Capture the cell that displays the provided text and extract its [x, y] central coordinate. 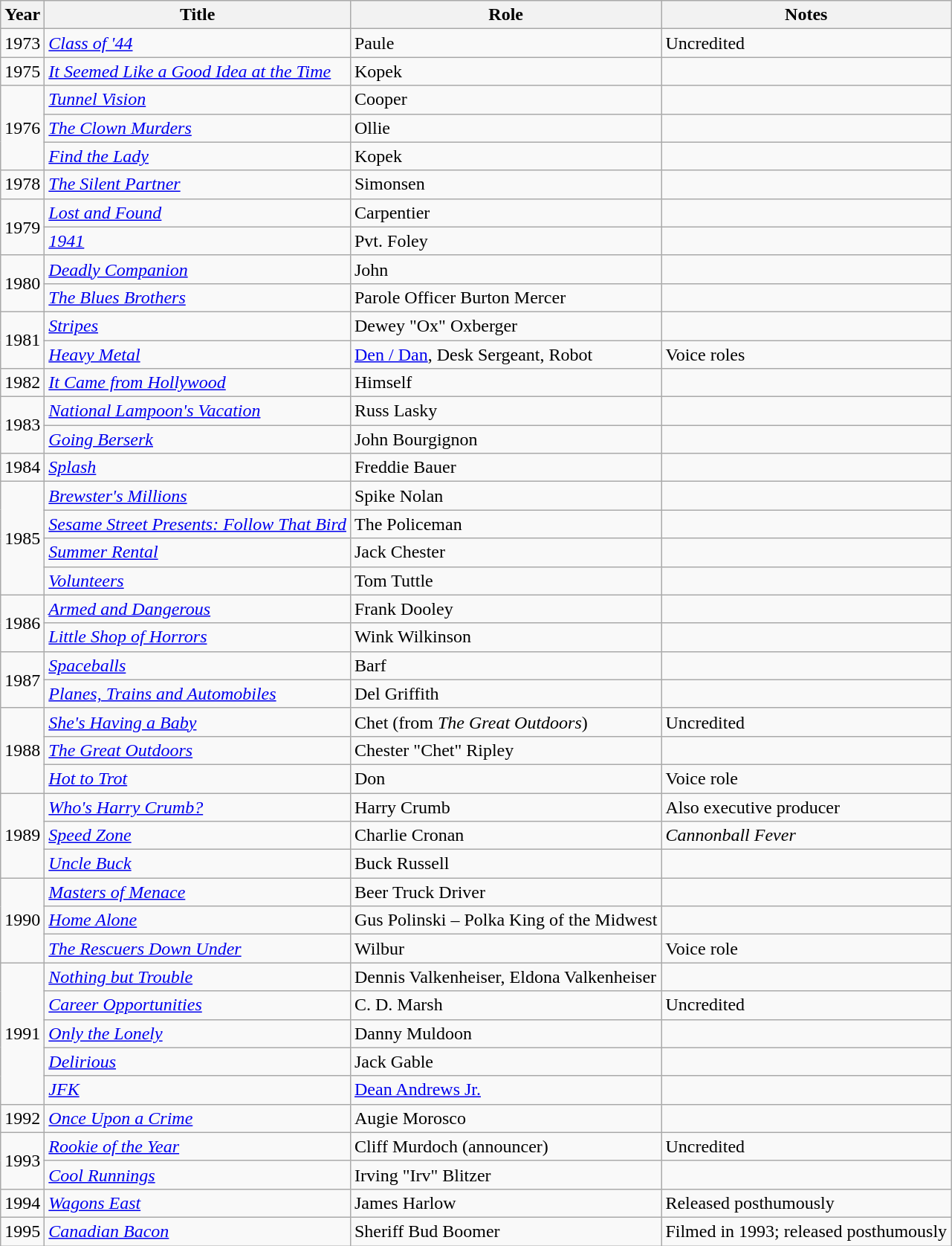
1992 [22, 1118]
1980 [22, 283]
Stripes [198, 326]
1988 [22, 750]
Dewey "Ox" Oxberger [505, 326]
1978 [22, 184]
JFK [198, 1090]
1983 [22, 425]
Only the Lonely [198, 1033]
Summer Rental [198, 552]
Little Shop of Horrors [198, 637]
1975 [22, 71]
Tunnel Vision [198, 100]
1993 [22, 1161]
Delirious [198, 1062]
1990 [22, 920]
It Seemed Like a Good Idea at the Time [198, 71]
Harry Crumb [505, 807]
John Bourgignon [505, 439]
1941 [198, 241]
Gus Polinski – Polka King of the Midwest [505, 920]
1984 [22, 468]
Carpentier [505, 213]
Danny Muldoon [505, 1033]
1985 [22, 538]
Cool Runnings [198, 1175]
Hot to Trot [198, 778]
1991 [22, 1033]
Brewster's Millions [198, 496]
Heavy Metal [198, 355]
Volunteers [198, 581]
Jack Chester [505, 552]
Sheriff Bud Boomer [505, 1231]
National Lampoon's Vacation [198, 411]
1979 [22, 227]
Filmed in 1993; released posthumously [806, 1231]
Spaceballs [198, 665]
Cooper [505, 100]
Going Berserk [198, 439]
Paule [505, 43]
The Policeman [505, 524]
Cliff Murdoch (announcer) [505, 1146]
Notes [806, 15]
Irving "Irv" Blitzer [505, 1175]
Planes, Trains and Automobiles [198, 694]
Find the Lady [198, 156]
1995 [22, 1231]
Augie Morosco [505, 1118]
Home Alone [198, 920]
Freddie Bauer [505, 468]
Title [198, 15]
1973 [22, 43]
Don [505, 778]
Career Opportunities [198, 1005]
Canadian Bacon [198, 1231]
The Great Outdoors [198, 750]
Barf [505, 665]
Dean Andrews Jr. [505, 1090]
Cannonball Fever [806, 836]
1982 [22, 383]
Wagons East [198, 1203]
Himself [505, 383]
Armed and Dangerous [198, 609]
Speed Zone [198, 836]
The Rescuers Down Under [198, 949]
Released posthumously [806, 1203]
Del Griffith [505, 694]
Role [505, 15]
Voice roles [806, 355]
1987 [22, 680]
Parole Officer Burton Mercer [505, 297]
Once Upon a Crime [198, 1118]
It Came from Hollywood [198, 383]
Uncle Buck [198, 864]
Frank Dooley [505, 609]
Chet (from The Great Outdoors) [505, 722]
1976 [22, 128]
Who's Harry Crumb? [198, 807]
Jack Gable [505, 1062]
1989 [22, 835]
Year [22, 15]
1986 [22, 623]
Buck Russell [505, 864]
Deadly Companion [198, 269]
Rookie of the Year [198, 1146]
Beer Truck Driver [505, 892]
The Clown Murders [198, 128]
Simonsen [505, 184]
Dennis Valkenheiser, Eldona Valkenheiser [505, 977]
The Blues Brothers [198, 297]
Class of '44 [198, 43]
Den / Dan, Desk Sergeant, Robot [505, 355]
James Harlow [505, 1203]
C. D. Marsh [505, 1005]
Lost and Found [198, 213]
Nothing but Trouble [198, 977]
Tom Tuttle [505, 581]
Pvt. Foley [505, 241]
Wilbur [505, 949]
1981 [22, 340]
Russ Lasky [505, 411]
Also executive producer [806, 807]
Spike Nolan [505, 496]
The Silent Partner [198, 184]
Ollie [505, 128]
Masters of Menace [198, 892]
Chester "Chet" Ripley [505, 750]
John [505, 269]
Wink Wilkinson [505, 637]
Splash [198, 468]
Charlie Cronan [505, 836]
She's Having a Baby [198, 722]
1994 [22, 1203]
Sesame Street Presents: Follow That Bird [198, 524]
